Output the (x, y) coordinate of the center of the cell containing the given text.  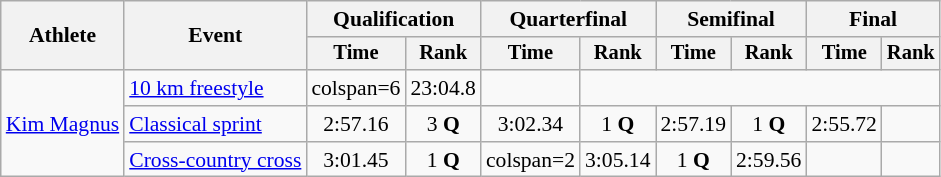
2:57.16 (356, 124)
2:57.19 (694, 124)
Kim Magnus (62, 124)
colspan=6 (356, 88)
2:55.72 (844, 124)
Qualification (394, 19)
Quarterfinal (568, 19)
23:04.8 (442, 88)
10 km freestyle (215, 88)
Athlete (62, 36)
Final (872, 19)
Classical sprint (215, 124)
3:02.34 (530, 124)
Semifinal (732, 19)
Event (215, 36)
3 Q (442, 124)
